Identify which cell holds the provided text, then report its [X, Y] central coordinate. 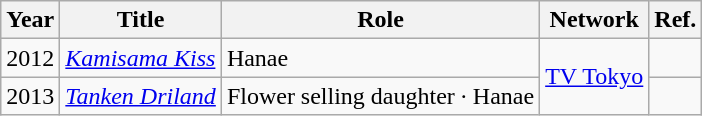
Flower selling daughter · Hanae [380, 96]
Hanae [380, 58]
Year [30, 20]
Network [594, 20]
2013 [30, 96]
TV Tokyo [594, 77]
Ref. [676, 20]
2012 [30, 58]
Kamisama Kiss [141, 58]
Title [141, 20]
Tanken Driland [141, 96]
Role [380, 20]
